Identify which cell holds the provided text, then report its [x, y] central coordinate. 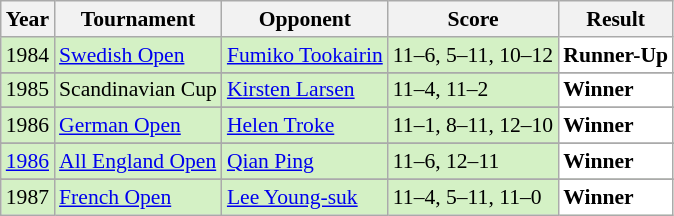
Result [616, 19]
Year [28, 19]
1987 [28, 197]
Fumiko Tookairin [305, 55]
11–4, 5–11, 11–0 [473, 197]
Scandinavian Cup [138, 90]
German Open [138, 126]
Opponent [305, 19]
1985 [28, 90]
11–6, 5–11, 10–12 [473, 55]
Tournament [138, 19]
Swedish Open [138, 55]
11–1, 8–11, 12–10 [473, 126]
11–6, 12–11 [473, 162]
Kirsten Larsen [305, 90]
Score [473, 19]
Helen Troke [305, 126]
Runner-Up [616, 55]
1984 [28, 55]
French Open [138, 197]
All England Open [138, 162]
11–4, 11–2 [473, 90]
Lee Young-suk [305, 197]
Qian Ping [305, 162]
